For the text-containing cell, return its midpoint in (x, y) coordinate format. 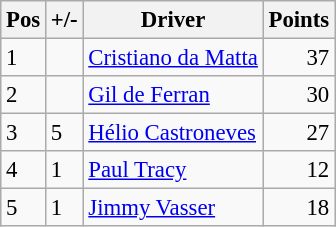
37 (298, 58)
Cristiano da Matta (173, 58)
27 (298, 133)
Jimmy Vasser (173, 208)
18 (298, 208)
Pos (24, 20)
2 (24, 95)
30 (298, 95)
4 (24, 170)
Driver (173, 20)
Points (298, 20)
3 (24, 133)
Gil de Ferran (173, 95)
Paul Tracy (173, 170)
12 (298, 170)
+/- (65, 20)
Hélio Castroneves (173, 133)
